Return (X, Y) of the center of cell containing provided text 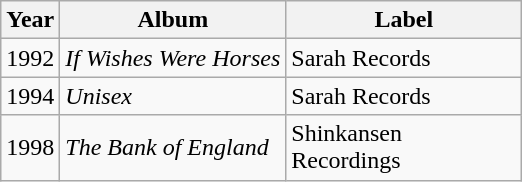
Shinkansen Recordings (404, 148)
Year (30, 20)
The Bank of England (173, 148)
1992 (30, 58)
Label (404, 20)
1998 (30, 148)
Album (173, 20)
If Wishes Were Horses (173, 58)
1994 (30, 96)
Unisex (173, 96)
